Find where the given text appears and provide that cell's center as (X, Y) coordinate. 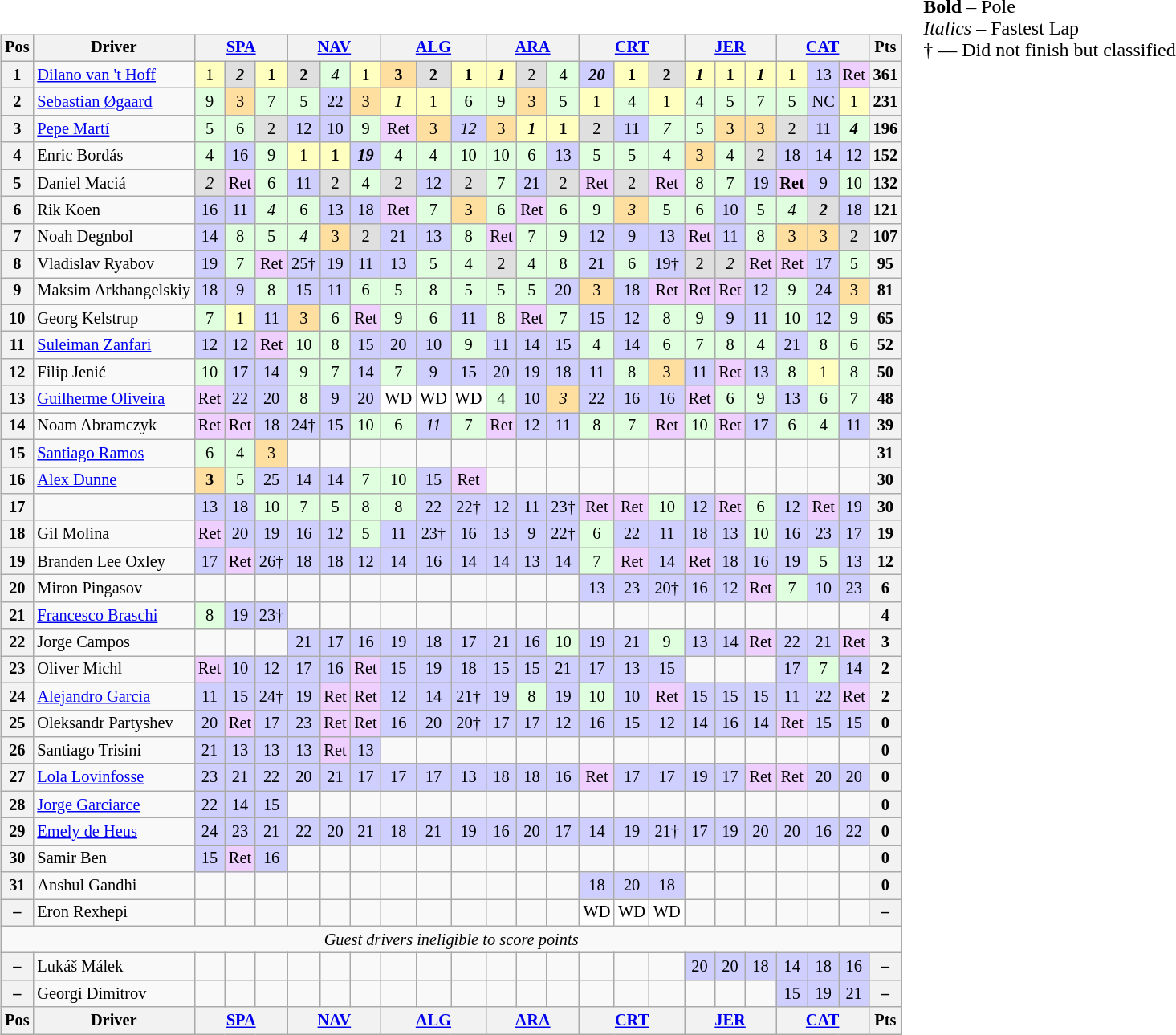
Suleiman Zanfari (114, 345)
NC (824, 102)
27 (17, 777)
Guest drivers ineligible to score points (451, 939)
Santiago Ramos (114, 453)
Samir Ben (114, 858)
Noam Abramczyk (114, 426)
Rik Koen (114, 210)
Georgi Dimitrov (114, 994)
28 (17, 805)
39 (885, 426)
Oliver Michl (114, 670)
65 (885, 318)
Gil Molina (114, 534)
Emely de Heus (114, 832)
81 (885, 291)
48 (885, 399)
Filip Jenić (114, 373)
Noah Degnbol (114, 237)
107 (885, 237)
Miron Pingasov (114, 589)
Maksim Arkhangelskiy (114, 291)
Anshul Gandhi (114, 886)
52 (885, 345)
152 (885, 156)
Sebastian Øgaard (114, 102)
Enric Bordás (114, 156)
Francesco Braschi (114, 615)
Jorge Garciarce (114, 805)
25† (303, 264)
Santiago Trisini (114, 751)
Vladislav Ryabov (114, 264)
19† (667, 264)
361 (885, 75)
Lukáš Málek (114, 967)
132 (885, 183)
231 (885, 102)
Georg Kelstrup (114, 318)
Lola Lovinfosse (114, 777)
Jorge Campos (114, 642)
Dilano van 't Hoff (114, 75)
Daniel Maciá (114, 183)
Alex Dunne (114, 480)
26† (271, 561)
50 (885, 373)
Guilherme Oliveira (114, 399)
196 (885, 129)
95 (885, 264)
Eron Rexhepi (114, 913)
121 (885, 210)
Pepe Martí (114, 129)
29 (17, 832)
Oleksandr Partyshev (114, 723)
Branden Lee Oxley (114, 561)
26 (17, 751)
Alejandro García (114, 696)
